Detect which cell encompasses the target text, then output its (x, y) center coordinate. 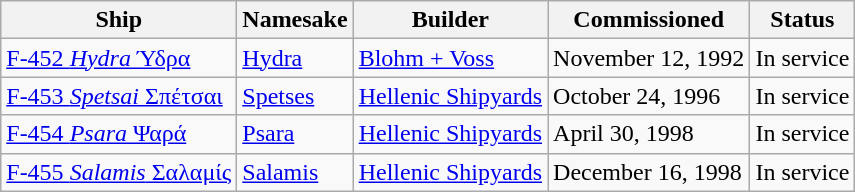
Builder (450, 20)
Commissioned (649, 20)
F-454 Psara Ψαρά (119, 134)
November 12, 1992 (649, 58)
Blohm + Voss (450, 58)
April 30, 1998 (649, 134)
F-453 Spetsai Σπέτσαι (119, 96)
Salamis (295, 172)
October 24, 1996 (649, 96)
Ship (119, 20)
F-452 Hydra Ύδρα (119, 58)
Hydra (295, 58)
Psara (295, 134)
December 16, 1998 (649, 172)
Status (802, 20)
Spetses (295, 96)
Namesake (295, 20)
F-455 Salamis Σαλαμίς (119, 172)
